Return [X, Y] of the center of cell containing provided text 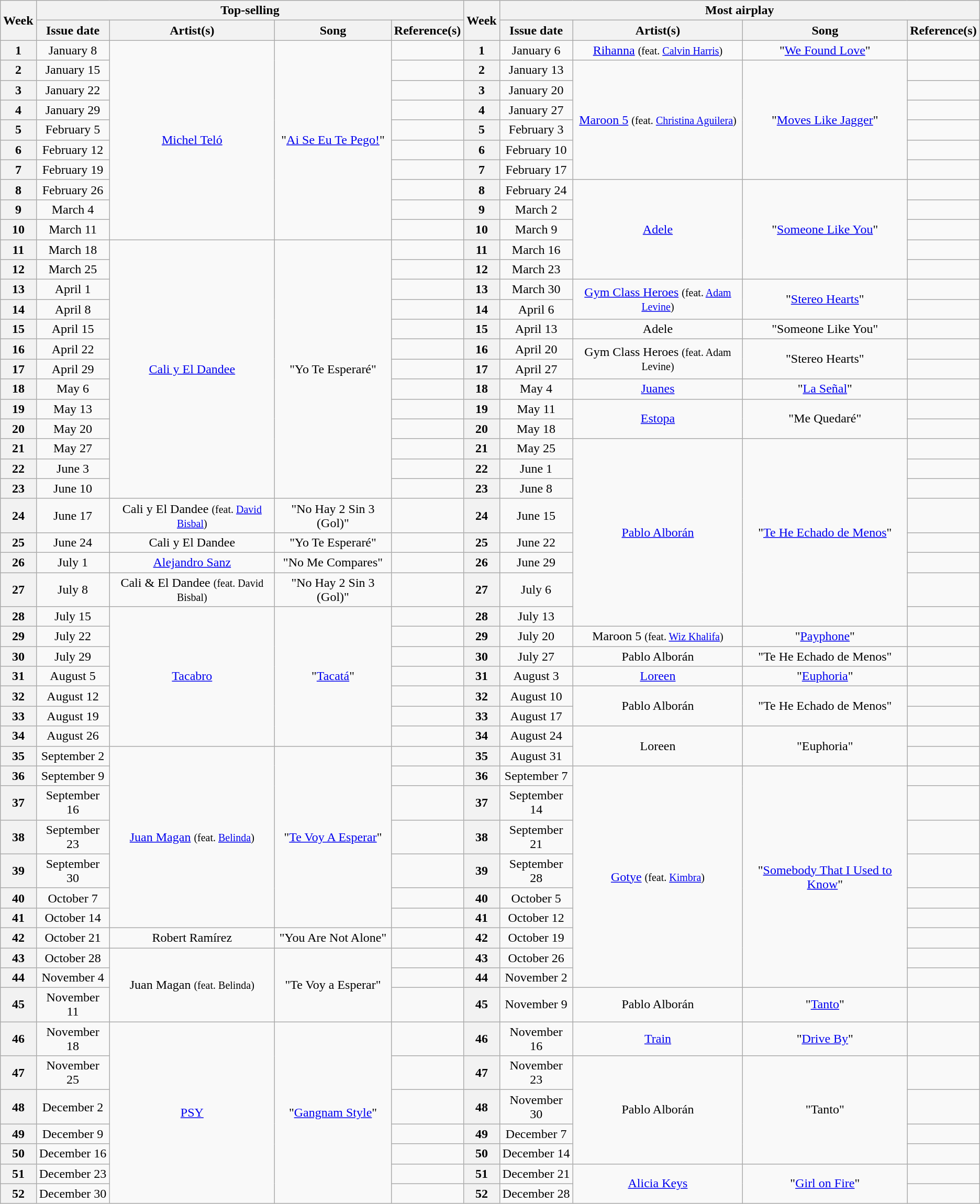
August 24 [536, 736]
"Moves Like Jagger" [825, 120]
"We Found Love" [825, 50]
May 13 [73, 409]
Rihanna (feat. Calvin Harris) [658, 50]
August 17 [536, 716]
May 27 [73, 449]
April 8 [73, 309]
December 2 [73, 1107]
October 7 [73, 898]
October 28 [73, 957]
November 30 [536, 1107]
Alicia Keys [658, 1184]
June 29 [536, 562]
July 29 [73, 656]
December 16 [73, 1154]
July 6 [536, 589]
Gotye (feat. Kimbra) [658, 877]
"No Me Compares" [333, 562]
Most airplay [739, 10]
"La Señal" [825, 389]
September 7 [536, 776]
April 15 [73, 329]
Cali y El Dandee (feat. David Bisbal) [192, 515]
June 1 [536, 469]
December 9 [73, 1134]
November 16 [536, 1039]
March 16 [536, 250]
Cali & El Dandee (feat. David Bisbal) [192, 589]
"Me Quedaré" [825, 419]
August 19 [73, 716]
February 26 [73, 189]
September 28 [536, 871]
February 12 [73, 150]
January 22 [73, 90]
June 8 [536, 488]
September 16 [73, 803]
August 3 [536, 676]
April 13 [536, 329]
August 12 [73, 696]
"Te Voy A Esperar" [333, 837]
December 28 [536, 1194]
November 4 [73, 978]
Estopa [658, 419]
July 15 [73, 617]
Juanes [658, 389]
December 21 [536, 1174]
December 30 [73, 1194]
Robert Ramírez [192, 938]
November 18 [73, 1039]
December 23 [73, 1174]
February 24 [536, 189]
July 13 [536, 617]
April 29 [73, 369]
May 11 [536, 409]
July 1 [73, 562]
"You Are Not Alone" [333, 938]
March 2 [536, 209]
March 9 [536, 229]
March 11 [73, 229]
Michel Teló [192, 140]
"Gangnam Style" [333, 1113]
February 19 [73, 170]
July 20 [536, 637]
September 23 [73, 837]
October 5 [536, 898]
January 6 [536, 50]
January 20 [536, 90]
February 5 [73, 130]
"Girl on Fire" [825, 1184]
April 6 [536, 309]
May 18 [536, 429]
"Payphone" [825, 637]
November 25 [73, 1073]
November 23 [536, 1073]
August 31 [536, 756]
July 22 [73, 637]
September 21 [536, 837]
June 22 [536, 542]
PSY [192, 1113]
May 4 [536, 389]
March 30 [536, 289]
February 10 [536, 150]
April 1 [73, 289]
September 14 [536, 803]
"Tacatá" [333, 676]
"Ai Se Eu Te Pego!" [333, 140]
March 4 [73, 209]
May 6 [73, 389]
November 11 [73, 1005]
Maroon 5 (feat. Christina Aguilera) [658, 120]
September 30 [73, 871]
"Te Voy a Esperar" [333, 984]
October 26 [536, 957]
March 25 [73, 270]
Alejandro Sanz [192, 562]
Maroon 5 (feat. Wiz Khalifa) [658, 637]
November 9 [536, 1005]
May 25 [536, 449]
October 21 [73, 938]
April 27 [536, 369]
August 10 [536, 696]
February 3 [536, 130]
December 14 [536, 1154]
June 3 [73, 469]
October 14 [73, 918]
October 19 [536, 938]
March 23 [536, 270]
January 13 [536, 70]
January 15 [73, 70]
December 7 [536, 1134]
April 22 [73, 349]
"Somebody That I Used to Know" [825, 877]
"Drive By" [825, 1039]
June 15 [536, 515]
January 8 [73, 50]
June 24 [73, 542]
June 17 [73, 515]
Tacabro [192, 676]
February 17 [536, 170]
June 10 [73, 488]
August 5 [73, 676]
August 26 [73, 736]
May 20 [73, 429]
Train [658, 1039]
July 8 [73, 589]
October 12 [536, 918]
April 20 [536, 349]
March 18 [73, 250]
September 2 [73, 756]
July 27 [536, 656]
Top-selling [250, 10]
September 9 [73, 776]
January 27 [536, 110]
January 29 [73, 110]
November 2 [536, 978]
